Scan for the cell matching the given text and deliver its [X, Y] coordinate at center. 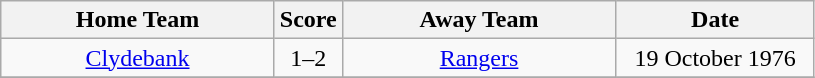
Rangers [479, 58]
Home Team [138, 20]
Score [308, 20]
Date [716, 20]
Away Team [479, 20]
19 October 1976 [716, 58]
Clydebank [138, 58]
1–2 [308, 58]
